Determine the [X, Y] coordinate at the center of the cell enclosing the given text.  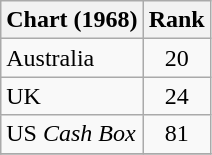
20 [176, 58]
Chart (1968) [72, 20]
UK [72, 96]
Rank [176, 20]
Australia [72, 58]
81 [176, 134]
24 [176, 96]
US Cash Box [72, 134]
